Identify which cell holds the provided text, then report its [x, y] central coordinate. 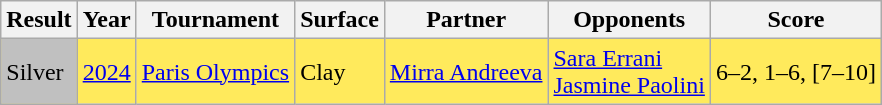
Tournament [215, 20]
Surface [340, 20]
Silver [39, 72]
Paris Olympics [215, 72]
Sara Errani Jasmine Paolini [629, 72]
Year [106, 20]
Partner [466, 20]
Clay [340, 72]
Score [796, 20]
Opponents [629, 20]
Result [39, 20]
2024 [106, 72]
6–2, 1–6, [7–10] [796, 72]
Mirra Andreeva [466, 72]
